For the text-containing cell, return its midpoint in [x, y] coordinate format. 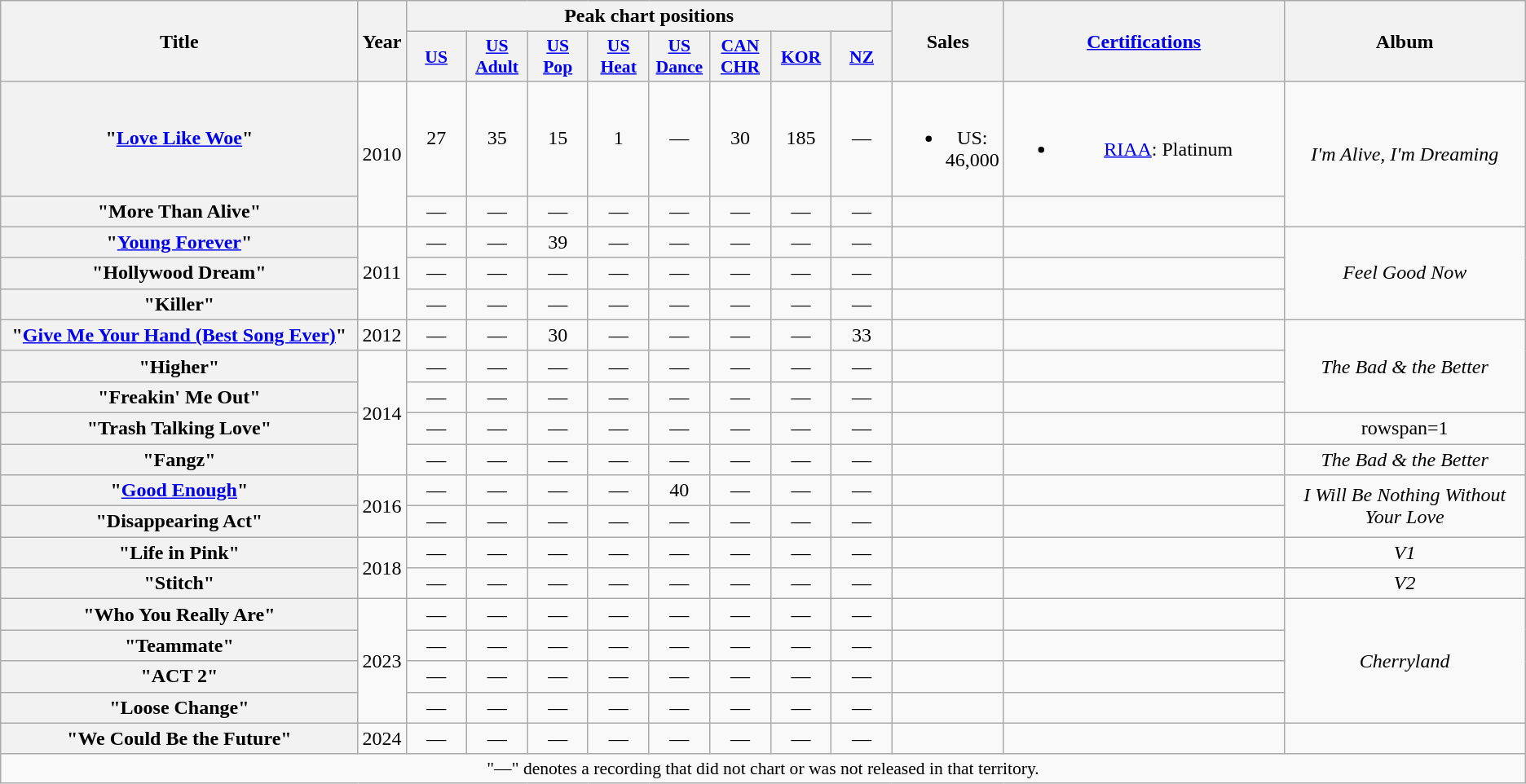
USPop [558, 57]
Album [1405, 41]
35 [497, 139]
"Life in Pink" [179, 553]
V2 [1405, 584]
"We Could Be the Future" [179, 738]
"Hollywood Dream" [179, 273]
"Stitch" [179, 584]
2018 [381, 568]
USDance [680, 57]
rowspan=1 [1405, 428]
15 [558, 139]
2024 [381, 738]
"Good Enough" [179, 491]
"Teammate" [179, 645]
I'm Alive, I'm Dreaming [1405, 154]
"Disappearing Act" [179, 522]
USAdult [497, 57]
"More Than Alive" [179, 211]
2012 [381, 335]
Feel Good Now [1405, 273]
NZ [862, 57]
"Give Me Your Hand (Best Song Ever)" [179, 335]
"—" denotes a recording that did not chart or was not released in that territory. [763, 769]
2016 [381, 506]
"Higher" [179, 366]
US: 46,000 [947, 139]
Cherryland [1405, 661]
"Loose Change" [179, 707]
1 [618, 139]
2014 [381, 412]
Sales [947, 41]
USHeat [618, 57]
Title [179, 41]
185 [800, 139]
39 [558, 242]
I Will Be Nothing Without Your Love [1405, 506]
"Killer" [179, 304]
"Love Like Woe" [179, 139]
KOR [800, 57]
"Trash Talking Love" [179, 428]
Certifications [1144, 41]
"Young Forever" [179, 242]
RIAA: Platinum [1144, 139]
40 [680, 491]
Year [381, 41]
27 [436, 139]
V1 [1405, 553]
33 [862, 335]
"Fangz" [179, 459]
Peak chart positions [649, 16]
"Freakin' Me Out" [179, 397]
"Who You Really Are" [179, 614]
CANCHR [740, 57]
2011 [381, 273]
2010 [381, 154]
"ACT 2" [179, 676]
2023 [381, 661]
US [436, 57]
